Capture the cell that displays the provided text and extract its [X, Y] central coordinate. 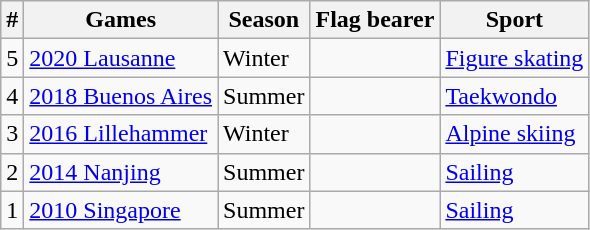
Sport [514, 20]
Games [121, 20]
Alpine skiing [514, 134]
Flag bearer [375, 20]
2016 Lillehammer [121, 134]
# [12, 20]
2010 Singapore [121, 210]
Taekwondo [514, 96]
2018 Buenos Aires [121, 96]
3 [12, 134]
Figure skating [514, 58]
2020 Lausanne [121, 58]
2014 Nanjing [121, 172]
4 [12, 96]
5 [12, 58]
Season [264, 20]
2 [12, 172]
1 [12, 210]
